Return the [X, Y] coordinate for the center point of the cell that contains the specified text.  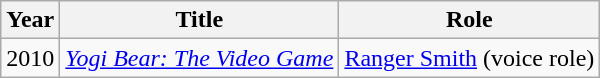
Yogi Bear: The Video Game [200, 58]
Role [470, 20]
Ranger Smith (voice role) [470, 58]
Year [30, 20]
2010 [30, 58]
Title [200, 20]
